Detect which cell encompasses the target text, then output its (x, y) center coordinate. 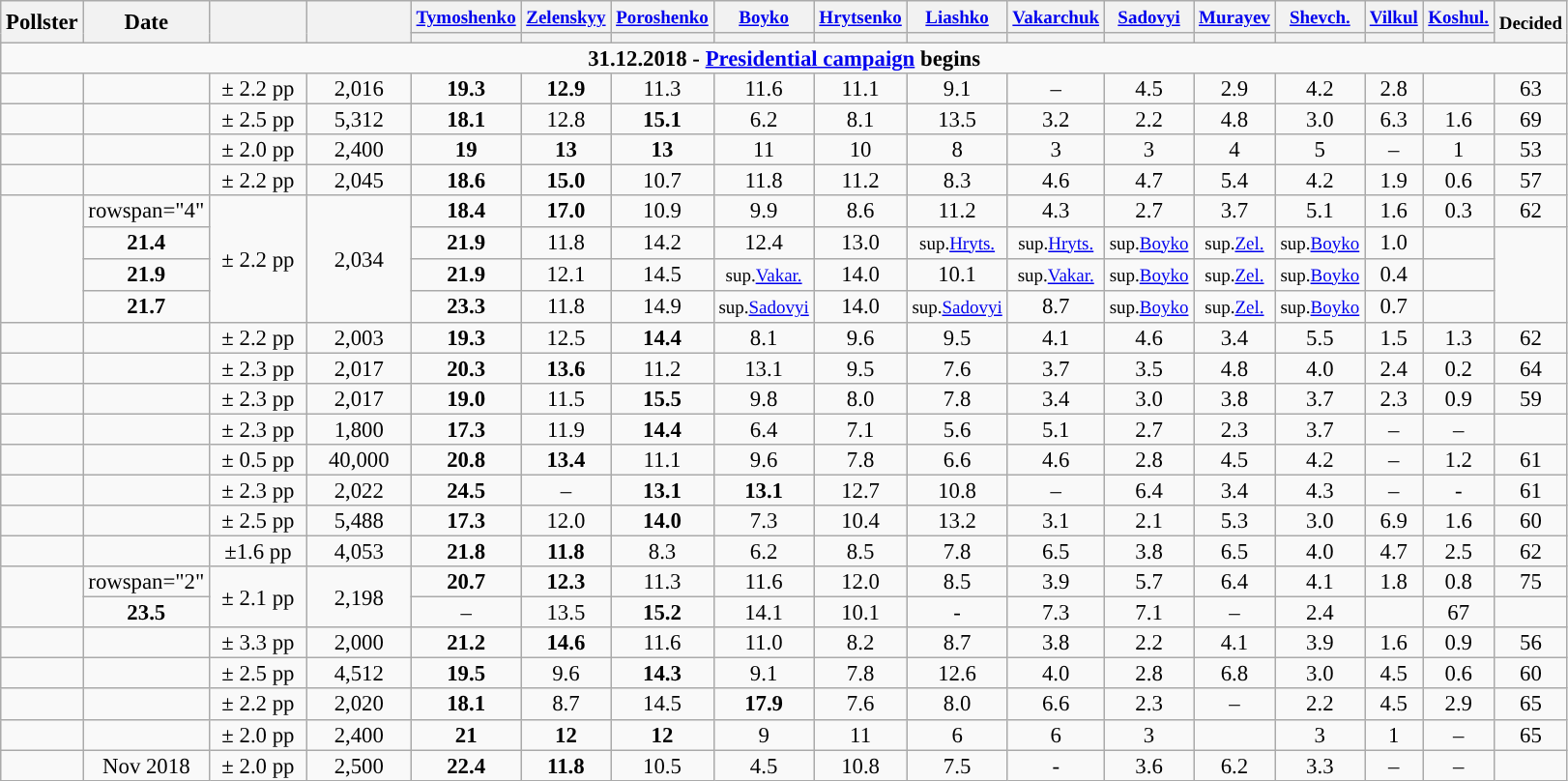
6.9 (1394, 521)
Koshul. (1458, 17)
23.5 (147, 613)
± 0.5 pp (259, 460)
1,800 (359, 429)
3.6 (1148, 766)
rowspan="2" (147, 582)
2,003 (359, 337)
8.6 (860, 212)
13.2 (957, 521)
14.2 (662, 242)
64 (1530, 368)
3.3 (1320, 766)
10.4 (860, 521)
31.12.2018 - Presidential campaign begins (785, 59)
59 (1530, 399)
2,034 (359, 259)
10.5 (662, 766)
1.8 (1394, 582)
14.1 (764, 613)
11.9 (566, 429)
12.3 (566, 582)
2,045 (359, 181)
19 (466, 150)
2.1 (1148, 521)
Tymoshenko (466, 17)
Date (147, 22)
19.0 (466, 399)
15.2 (662, 613)
63 (1530, 89)
4,512 (359, 674)
11.5 (566, 399)
12.7 (860, 490)
1.2 (1458, 460)
4 (1234, 150)
Vakarchuk (1056, 17)
20.8 (466, 460)
5.6 (957, 429)
Shevch. (1320, 17)
2,022 (359, 490)
3.5 (1148, 368)
75 (1530, 582)
5 (1320, 150)
12.8 (566, 120)
1.3 (1458, 337)
0.4 (1394, 275)
12.1 (566, 275)
18.4 (466, 212)
2,000 (359, 643)
12.9 (566, 89)
Boyko (764, 17)
7.5 (957, 766)
Vilkul (1394, 17)
6.3 (1394, 120)
17.0 (566, 212)
9 (764, 735)
5.4 (1234, 181)
12.4 (764, 242)
5.3 (1234, 521)
19.5 (466, 674)
56 (1530, 643)
1.0 (1394, 242)
13.0 (860, 242)
5,312 (359, 120)
Hrytsenko (860, 17)
10 (860, 150)
5.5 (1320, 337)
0.8 (1458, 582)
Poroshenko (662, 17)
0.3 (1458, 212)
2,016 (359, 89)
8.2 (860, 643)
8 (957, 150)
13.6 (566, 368)
rowspan="4" (147, 212)
14.9 (662, 305)
Sadovyi (1148, 17)
15.1 (662, 120)
±1.6 pp (259, 552)
21.4 (147, 242)
21.8 (466, 552)
Murayev (1234, 17)
40,000 (359, 460)
20.7 (466, 582)
0.7 (1394, 305)
3.2 (1056, 120)
18.6 (466, 181)
11.0 (764, 643)
6.8 (1234, 674)
10.9 (662, 212)
9.9 (764, 212)
21.7 (147, 305)
2,020 (359, 705)
1.9 (1394, 181)
5.7 (1148, 582)
13.4 (566, 460)
2.5 (1458, 552)
14.6 (566, 643)
53 (1530, 150)
Liashko (957, 17)
2,500 (359, 766)
Decided (1530, 22)
5,488 (359, 521)
0.2 (1458, 368)
22.4 (466, 766)
57 (1530, 181)
4,053 (359, 552)
± 2.1 pp (259, 597)
21.2 (466, 643)
9.8 (764, 399)
15.0 (566, 181)
69 (1530, 120)
15.5 (662, 399)
12.5 (566, 337)
12.6 (957, 674)
17.9 (764, 705)
67 (1458, 613)
2,198 (359, 597)
Nov 2018 (147, 766)
3.1 (1056, 521)
20.3 (466, 368)
23.3 (466, 305)
14.3 (662, 674)
Pollster (43, 22)
Zelenskyy (566, 17)
21 (466, 735)
10.7 (662, 181)
± 3.3 pp (259, 643)
24.5 (466, 490)
1.5 (1394, 337)
